Capture the cell that displays the provided text and extract its (X, Y) central coordinate. 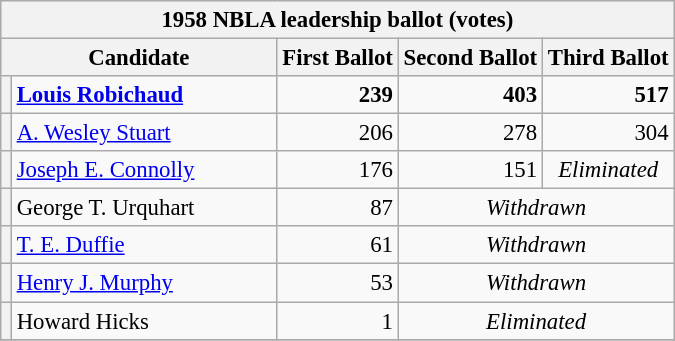
176 (338, 170)
151 (470, 170)
206 (338, 133)
T. E. Duffie (144, 245)
53 (338, 283)
304 (608, 133)
Joseph E. Connolly (144, 170)
First Ballot (338, 58)
403 (470, 95)
A. Wesley Stuart (144, 133)
Henry J. Murphy (144, 283)
George T. Urquhart (144, 208)
239 (338, 95)
Louis Robichaud (144, 95)
Second Ballot (470, 58)
Third Ballot (608, 58)
Howard Hicks (144, 321)
1958 NBLA leadership ballot (votes) (338, 20)
87 (338, 208)
61 (338, 245)
1 (338, 321)
Candidate (139, 58)
517 (608, 95)
278 (470, 133)
